From the cell containing the given text, extract its center point as (x, y) coordinate. 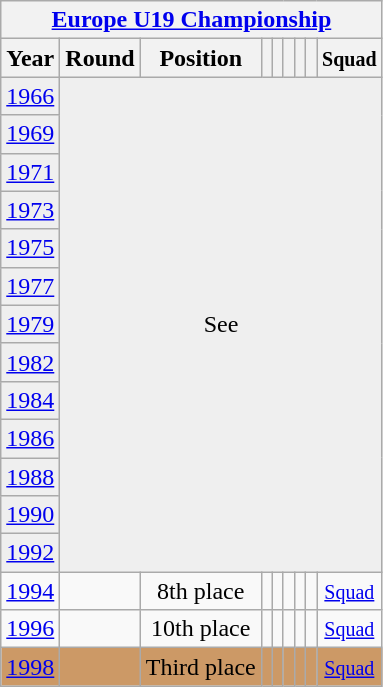
1998 (30, 667)
1996 (30, 629)
1990 (30, 515)
1982 (30, 362)
10th place (200, 629)
Year (30, 58)
1994 (30, 591)
1971 (30, 172)
Europe U19 Championship (192, 20)
1986 (30, 438)
1973 (30, 210)
1992 (30, 553)
See (221, 324)
Third place (200, 667)
1984 (30, 400)
1966 (30, 96)
1979 (30, 324)
Position (200, 58)
8th place (200, 591)
1975 (30, 248)
Round (100, 58)
1969 (30, 134)
1977 (30, 286)
1988 (30, 477)
